Return the (x, y) coordinate for the center point of the cell that contains the specified text.  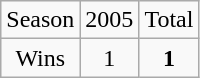
Season (40, 20)
2005 (110, 20)
Wins (40, 58)
Total (169, 20)
